Extract the (X, Y) coordinate from the center of the cell holding the provided text.  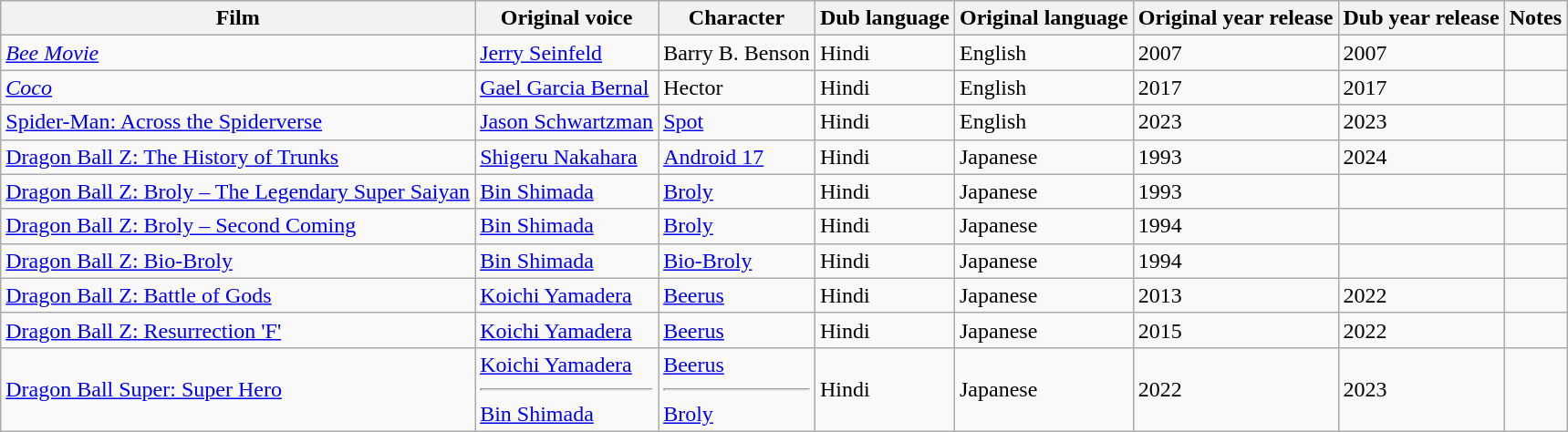
Koichi YamaderaBin Shimada (567, 389)
Notes (1535, 18)
BeerusBroly (737, 389)
Dub language (885, 18)
Bee Movie (238, 53)
Spider-Man: Across the Spiderverse (238, 122)
Dragon Ball Super: Super Hero (238, 389)
2013 (1235, 295)
Hector (737, 87)
Jerry Seinfeld (567, 53)
Dragon Ball Z: Broly – The Legendary Super Saiyan (238, 191)
Dragon Ball Z: Bio-Broly (238, 261)
Original language (1044, 18)
Android 17 (737, 157)
Coco (238, 87)
Shigeru Nakahara (567, 157)
Barry B. Benson (737, 53)
Film (238, 18)
Dragon Ball Z: The History of Trunks (238, 157)
2024 (1421, 157)
Dragon Ball Z: Broly – Second Coming (238, 226)
Character (737, 18)
Bio-Broly (737, 261)
Spot (737, 122)
Jason Schwartzman (567, 122)
Dragon Ball Z: Resurrection 'F' (238, 330)
Dragon Ball Z: Battle of Gods (238, 295)
2015 (1235, 330)
Dub year release (1421, 18)
Gael Garcia Bernal (567, 87)
Original year release (1235, 18)
Original voice (567, 18)
